Capture the cell that displays the provided text and extract its [x, y] central coordinate. 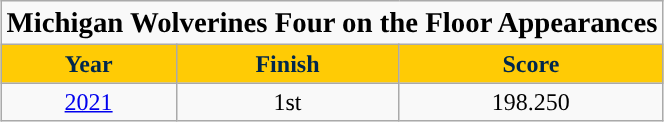
Finish [288, 64]
Michigan Wolverines Four on the Floor Appearances [332, 23]
Score [531, 64]
1st [288, 102]
2021 [88, 102]
Year [88, 64]
198.250 [531, 102]
